Provide the (x, y) coordinate of the cell's center where the given text is located.  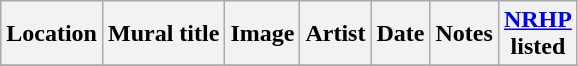
NRHPlisted (538, 34)
Image (262, 34)
Mural title (163, 34)
Date (400, 34)
Location (52, 34)
Artist (336, 34)
Notes (464, 34)
